Return (X, Y) of the center of cell containing provided text 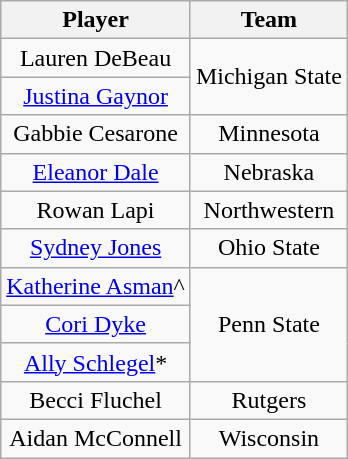
Lauren DeBeau (96, 58)
Northwestern (268, 210)
Sydney Jones (96, 248)
Penn State (268, 324)
Michigan State (268, 77)
Gabbie Cesarone (96, 134)
Aidan McConnell (96, 438)
Team (268, 20)
Ally Schlegel* (96, 362)
Katherine Asman^ (96, 286)
Becci Fluchel (96, 400)
Justina Gaynor (96, 96)
Minnesota (268, 134)
Nebraska (268, 172)
Rutgers (268, 400)
Wisconsin (268, 438)
Rowan Lapi (96, 210)
Eleanor Dale (96, 172)
Cori Dyke (96, 324)
Player (96, 20)
Ohio State (268, 248)
